Scan for the cell matching the given text and deliver its (X, Y) coordinate at center. 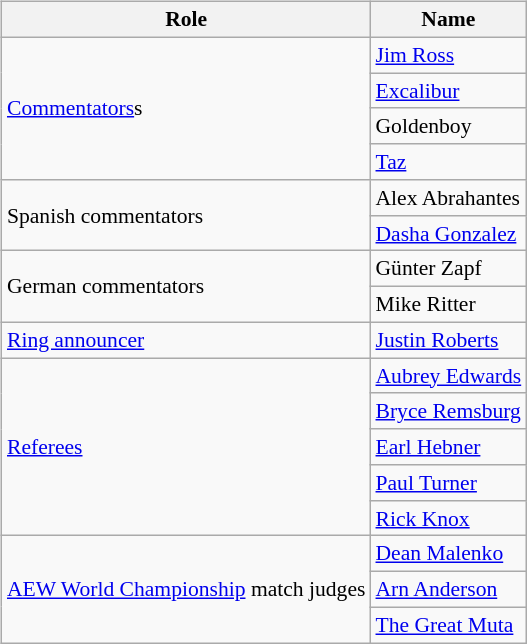
Mike Ritter (448, 305)
Taz (448, 162)
AEW World Championship match judges (186, 590)
Commentatorss (186, 108)
Earl Hebner (448, 447)
Alex Abrahantes (448, 198)
Aubrey Edwards (448, 376)
Goldenboy (448, 126)
Justin Roberts (448, 340)
Paul Turner (448, 483)
Dean Malenko (448, 554)
Rick Knox (448, 518)
Jim Ross (448, 55)
Günter Zapf (448, 269)
Excalibur (448, 91)
Referees (186, 447)
German commentators (186, 286)
Role (186, 20)
Ring announcer (186, 340)
Name (448, 20)
Bryce Remsburg (448, 411)
Spanish commentators (186, 216)
Arn Anderson (448, 590)
Dasha Gonzalez (448, 233)
The Great Muta (448, 625)
